Identify which cell holds the provided text, then report its (x, y) central coordinate. 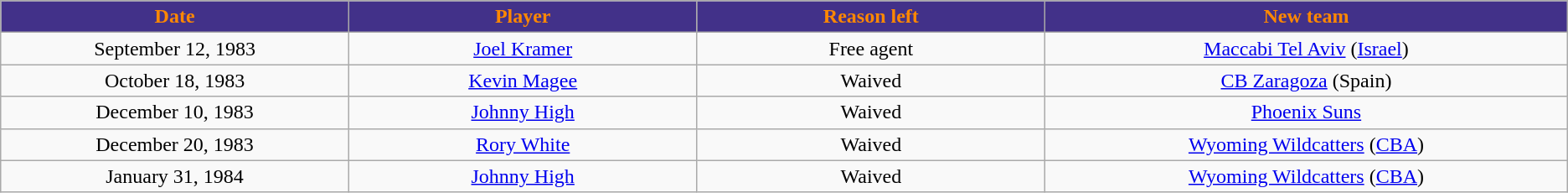
October 18, 1983 (175, 81)
Maccabi Tel Aviv (Israel) (1307, 49)
September 12, 1983 (175, 49)
Free agent (871, 49)
Phoenix Suns (1307, 112)
CB Zaragoza (Spain) (1307, 81)
New team (1307, 17)
Rory White (523, 144)
Reason left (871, 17)
Player (523, 17)
Kevin Magee (523, 81)
Date (175, 17)
December 20, 1983 (175, 144)
December 10, 1983 (175, 112)
January 31, 1984 (175, 176)
Joel Kramer (523, 49)
